Output the (x, y) coordinate of the center of the cell containing the given text.  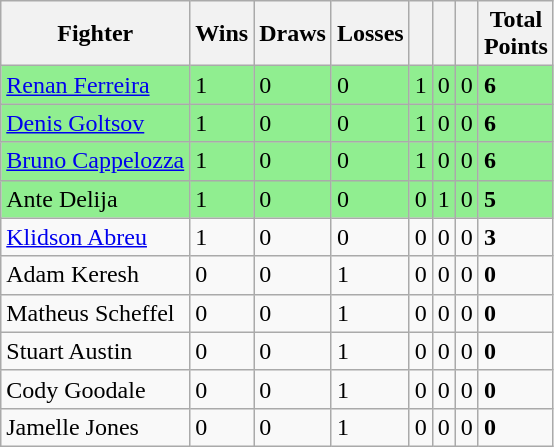
Stuart Austin (96, 351)
Cody Goodale (96, 389)
Denis Goltsov (96, 123)
Fighter (96, 34)
3 (516, 237)
Losses (370, 34)
Ante Delija (96, 199)
5 (516, 199)
Total Points (516, 34)
Renan Ferreira (96, 85)
Matheus Scheffel (96, 313)
Klidson Abreu (96, 237)
Wins (222, 34)
Jamelle Jones (96, 427)
Draws (293, 34)
Adam Keresh (96, 275)
Bruno Cappelozza (96, 161)
